Capture the cell that displays the provided text and extract its (x, y) central coordinate. 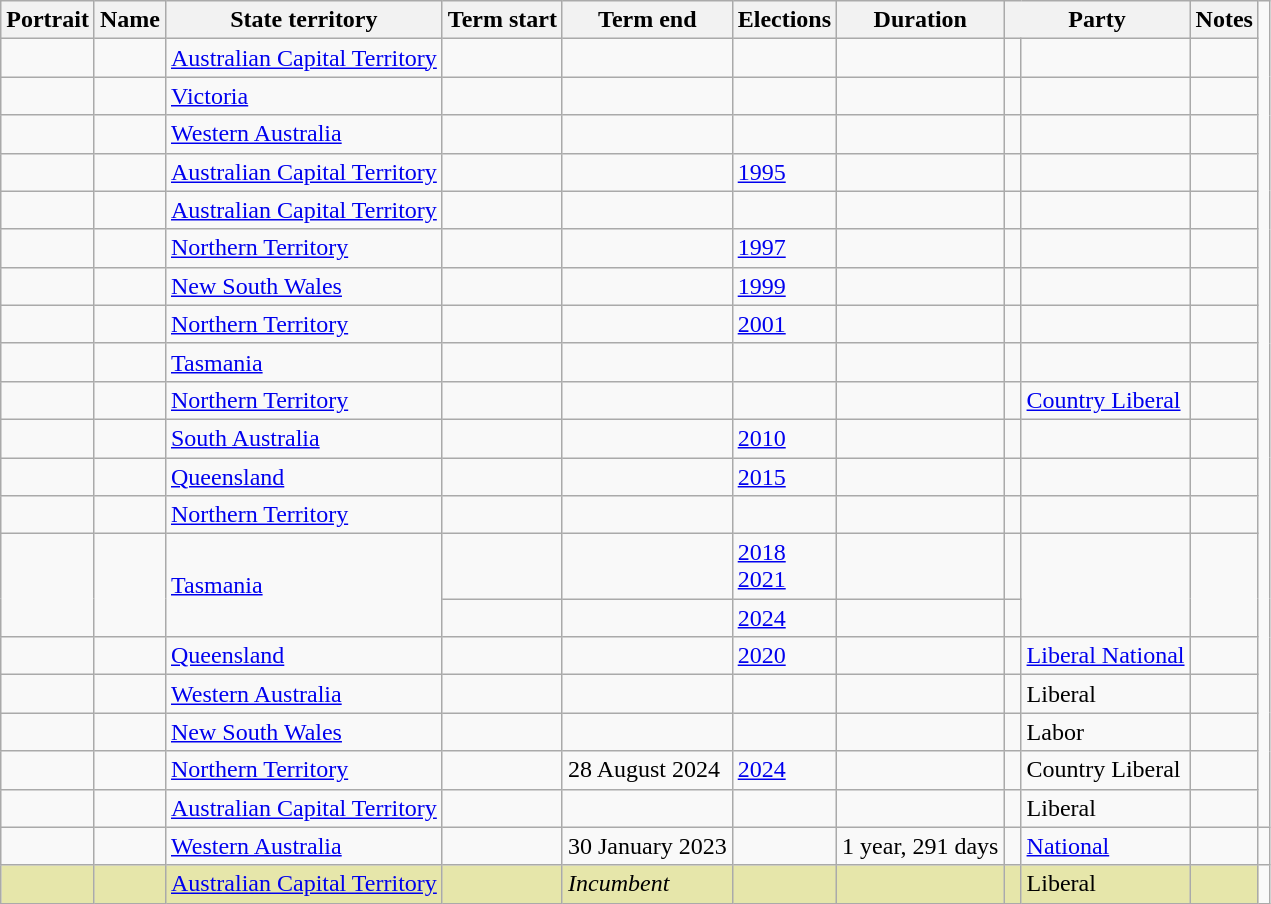
1997 (784, 248)
30 January 2023 (647, 846)
2001 (784, 324)
28 August 2024 (647, 770)
Notes (1224, 20)
Name (130, 20)
Party (1097, 20)
Elections (784, 20)
2010 (784, 438)
National (1106, 846)
South Australia (304, 438)
Liberal National (1106, 656)
1995 (784, 172)
Term end (647, 20)
Term start (502, 20)
20182021 (784, 566)
2015 (784, 477)
Duration (920, 20)
1999 (784, 286)
1 year, 291 days (920, 846)
State territory (304, 20)
Incumbent (647, 884)
Portrait (48, 20)
2020 (784, 656)
Labor (1106, 732)
Victoria (304, 96)
